Return [X, Y] of the center of cell containing provided text 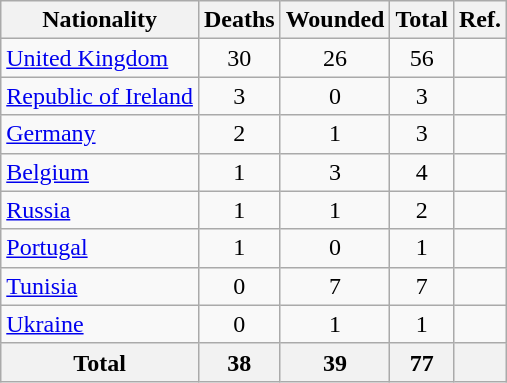
77 [422, 362]
Ref. [480, 20]
Belgium [100, 172]
Nationality [100, 20]
56 [422, 58]
Republic of Ireland [100, 96]
38 [239, 362]
4 [422, 172]
United Kingdom [100, 58]
Wounded [335, 20]
39 [335, 362]
Germany [100, 134]
Portugal [100, 248]
30 [239, 58]
26 [335, 58]
Deaths [239, 20]
Russia [100, 210]
Tunisia [100, 286]
Ukraine [100, 324]
